Provide the [x, y] coordinate of the cell's center where the given text is located.  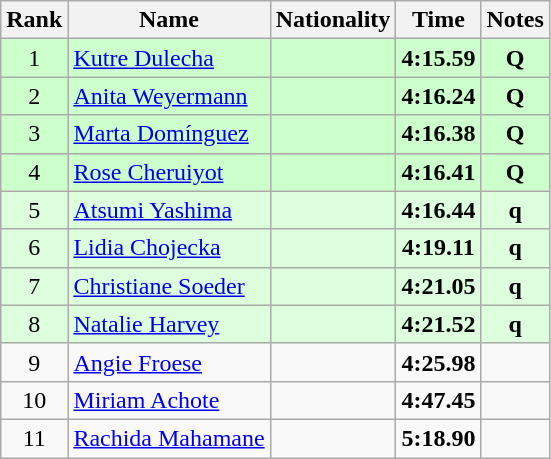
Kutre Dulecha [169, 58]
Marta Domínguez [169, 134]
Natalie Harvey [169, 324]
4:21.05 [438, 286]
Christiane Soeder [169, 286]
4:47.45 [438, 400]
1 [34, 58]
9 [34, 362]
Anita Weyermann [169, 96]
4:21.52 [438, 324]
4:19.11 [438, 248]
Time [438, 20]
Notes [515, 20]
Miriam Achote [169, 400]
6 [34, 248]
2 [34, 96]
3 [34, 134]
4 [34, 172]
4:16.38 [438, 134]
4:16.41 [438, 172]
7 [34, 286]
8 [34, 324]
Nationality [333, 20]
Lidia Chojecka [169, 248]
Rose Cheruiyot [169, 172]
4:16.24 [438, 96]
5 [34, 210]
10 [34, 400]
Atsumi Yashima [169, 210]
5:18.90 [438, 438]
Rachida Mahamane [169, 438]
11 [34, 438]
4:16.44 [438, 210]
4:25.98 [438, 362]
4:15.59 [438, 58]
Angie Froese [169, 362]
Rank [34, 20]
Name [169, 20]
